Output the (x, y) coordinate of the center of the cell containing the given text.  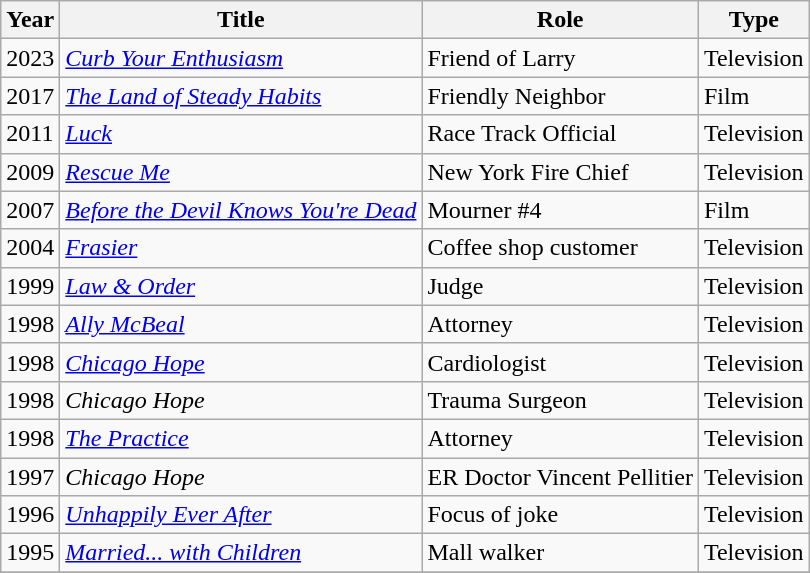
Year (30, 20)
1996 (30, 515)
Focus of joke (560, 515)
2017 (30, 96)
Title (241, 20)
ER Doctor Vincent Pellitier (560, 477)
Married... with Children (241, 553)
2011 (30, 134)
The Land of Steady Habits (241, 96)
Coffee shop customer (560, 248)
Role (560, 20)
Unhappily Ever After (241, 515)
Judge (560, 286)
1995 (30, 553)
2009 (30, 172)
2007 (30, 210)
Type (754, 20)
Cardiologist (560, 362)
1999 (30, 286)
New York Fire Chief (560, 172)
Race Track Official (560, 134)
Frasier (241, 248)
Law & Order (241, 286)
Curb Your Enthusiasm (241, 58)
Friendly Neighbor (560, 96)
Mourner #4 (560, 210)
2023 (30, 58)
Luck (241, 134)
Rescue Me (241, 172)
The Practice (241, 438)
Ally McBeal (241, 324)
2004 (30, 248)
Before the Devil Knows You're Dead (241, 210)
1997 (30, 477)
Mall walker (560, 553)
Trauma Surgeon (560, 400)
Friend of Larry (560, 58)
